Return the [X, Y] coordinate for the center point of the cell that contains the specified text.  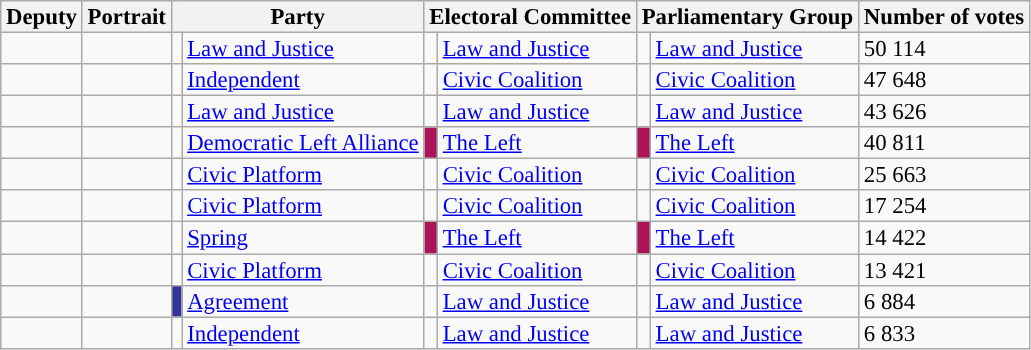
Portrait [126, 17]
Number of votes [944, 17]
13 421 [944, 270]
43 626 [944, 112]
Democratic Left Alliance [303, 143]
Parliamentary Group [747, 17]
6 833 [944, 333]
17 254 [944, 206]
40 811 [944, 143]
47 648 [944, 80]
50 114 [944, 49]
Deputy [42, 17]
6 884 [944, 301]
25 663 [944, 175]
Party [298, 17]
Spring [303, 238]
Electoral Committee [530, 17]
14 422 [944, 238]
Agreement [303, 301]
